Extract the [x, y] coordinate from the center of the cell holding the provided text.  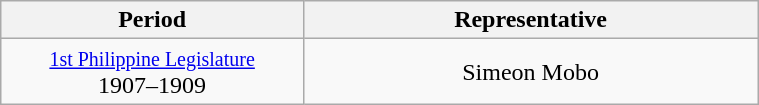
Period [152, 20]
Simeon Mobo [530, 72]
Representative [530, 20]
1st Philippine Legislature1907–1909 [152, 72]
